Extract the (x, y) coordinate from the center of the cell holding the provided text.  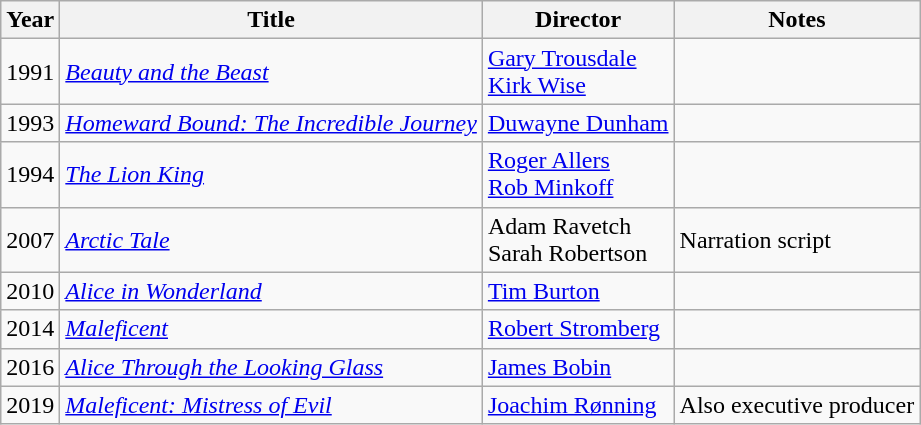
Maleficent (272, 329)
Gary TrousdaleKirk Wise (578, 72)
1993 (30, 123)
James Bobin (578, 367)
2019 (30, 405)
Tim Burton (578, 291)
Director (578, 20)
2010 (30, 291)
Maleficent: Mistress of Evil (272, 405)
Joachim Rønning (578, 405)
2014 (30, 329)
1994 (30, 174)
Beauty and the Beast (272, 72)
Narration script (797, 240)
Alice Through the Looking Glass (272, 367)
Adam RavetchSarah Robertson (578, 240)
Notes (797, 20)
Year (30, 20)
Homeward Bound: The Incredible Journey (272, 123)
1991 (30, 72)
Arctic Tale (272, 240)
Roger AllersRob Minkoff (578, 174)
Also executive producer (797, 405)
Alice in Wonderland (272, 291)
2007 (30, 240)
The Lion King (272, 174)
Title (272, 20)
Robert Stromberg (578, 329)
Duwayne Dunham (578, 123)
2016 (30, 367)
